Extract the [x, y] coordinate from the center of the cell holding the provided text.  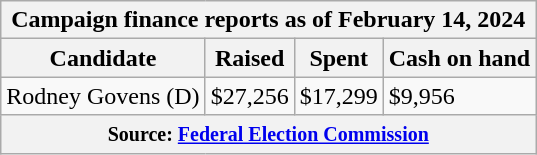
Candidate [103, 58]
Source: Federal Election Commission [268, 134]
Cash on hand [459, 58]
Spent [338, 58]
$9,956 [459, 96]
$27,256 [250, 96]
Rodney Govens (D) [103, 96]
Raised [250, 58]
Campaign finance reports as of February 14, 2024 [268, 20]
$17,299 [338, 96]
